Pinpoint the cell where the given text exists, returning its [x, y] midpoint coordinate. 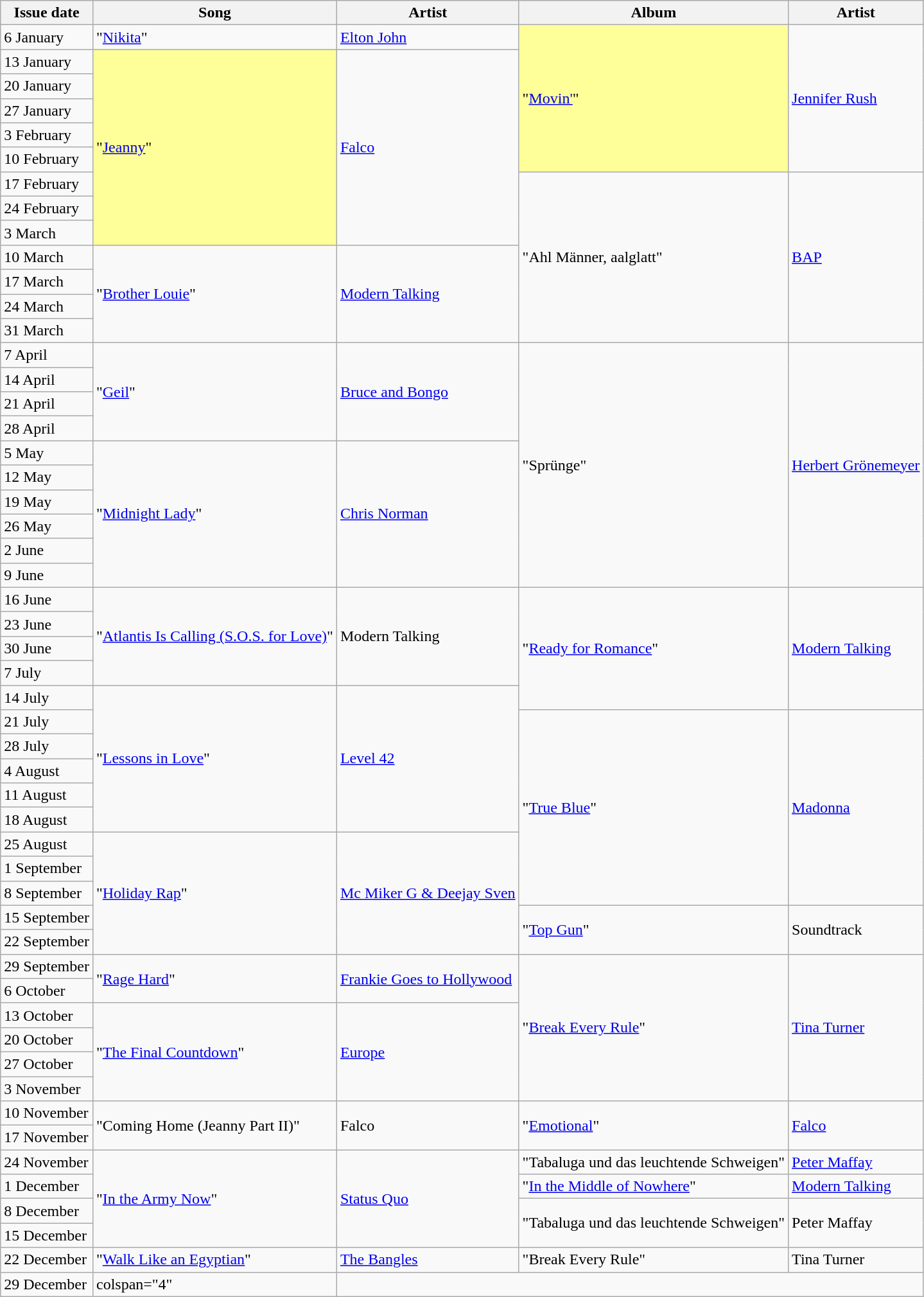
The Bangles [428, 1260]
6 January [47, 37]
28 April [47, 428]
1 September [47, 869]
30 June [47, 648]
10 February [47, 159]
29 December [47, 1284]
"Atlantis Is Calling (S.O.S. for Love)" [214, 636]
Song [214, 13]
Madonna [856, 807]
"The Final Countdown" [214, 1052]
Soundtrack [856, 930]
10 March [47, 257]
6 October [47, 991]
20 October [47, 1039]
Chris Norman [428, 514]
8 September [47, 893]
Herbert Grönemeyer [856, 465]
Elton John [428, 37]
"Jeanny" [214, 147]
15 December [47, 1235]
"Emotional" [654, 1125]
"Lessons in Love" [214, 758]
"Holiday Rap" [214, 893]
13 January [47, 62]
22 December [47, 1260]
"In the Middle of Nowhere" [654, 1187]
24 November [47, 1162]
17 February [47, 184]
21 April [47, 404]
1 December [47, 1187]
"Midnight Lady" [214, 514]
Frankie Goes to Hollywood [428, 978]
2 June [47, 551]
17 March [47, 281]
"Geil" [214, 392]
"True Blue" [654, 807]
14 April [47, 380]
13 October [47, 1015]
"Movin'" [654, 98]
10 November [47, 1113]
5 May [47, 453]
4 August [47, 771]
15 September [47, 917]
7 July [47, 673]
"In the Army Now" [214, 1199]
18 August [47, 820]
3 February [47, 135]
"Ahl Männer, aalglatt" [654, 257]
8 December [47, 1211]
31 March [47, 331]
27 October [47, 1064]
29 September [47, 966]
BAP [856, 257]
"Top Gun" [654, 930]
16 June [47, 599]
21 July [47, 722]
28 July [47, 746]
24 February [47, 208]
"Brother Louie" [214, 294]
12 May [47, 477]
Bruce and Bongo [428, 392]
Status Quo [428, 1199]
Mc Miker G & Deejay Sven [428, 893]
7 April [47, 355]
22 September [47, 942]
colspan="4" [214, 1284]
"Sprünge" [654, 465]
20 January [47, 86]
9 June [47, 575]
Europe [428, 1052]
Level 42 [428, 758]
23 June [47, 624]
27 January [47, 110]
"Ready for Romance" [654, 648]
24 March [47, 306]
Album [654, 13]
25 August [47, 844]
17 November [47, 1138]
"Coming Home (Jeanny Part II)" [214, 1125]
"Rage Hard" [214, 978]
3 March [47, 233]
19 May [47, 502]
Jennifer Rush [856, 98]
"Walk Like an Egyptian" [214, 1260]
3 November [47, 1089]
Issue date [47, 13]
"Nikita" [214, 37]
26 May [47, 526]
11 August [47, 795]
14 July [47, 697]
